Return the (X, Y) coordinate for the center point of the cell that contains the specified text.  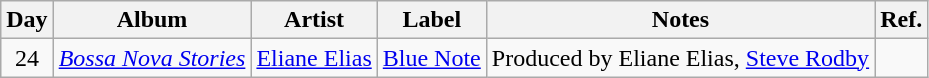
Artist (314, 20)
Label (432, 20)
Eliane Elias (314, 58)
Bossa Nova Stories (152, 58)
Album (152, 20)
Notes (680, 20)
24 (27, 58)
Blue Note (432, 58)
Produced by Eliane Elias, Steve Rodby (680, 58)
Ref. (902, 20)
Day (27, 20)
